Capture the cell that displays the provided text and extract its [x, y] central coordinate. 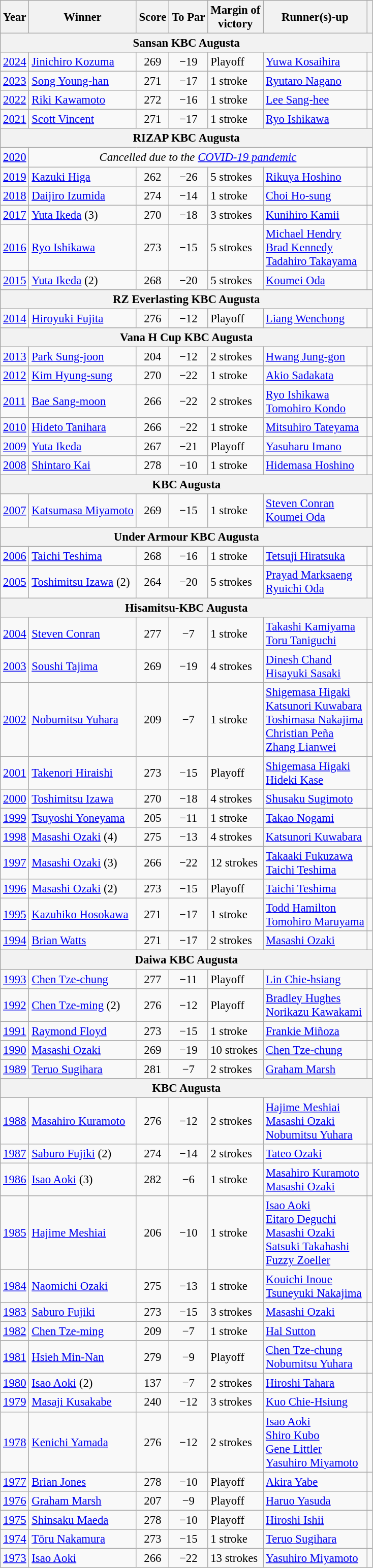
Toshimitsu Izawa (2) [82, 582]
Dinesh Chand Hisayuki Sasaki [315, 666]
Michael Hendry Brad Kennedy Tadahiro Takayama [315, 247]
−21 [189, 447]
Prayad Marksaeng Ryuichi Oda [315, 582]
Bradley Hughes Norikazu Kawakami [315, 1005]
Raymond Floyd [82, 1031]
Park Sung-joon [82, 356]
Lin Chie-hsiang [315, 979]
Isao Aoki [82, 1558]
Runner(s)-up [315, 17]
Akira Yabe [315, 1482]
To Par [189, 17]
Isao Aoki (2) [82, 1383]
Daiwa KBC Augusta [186, 960]
Yuta Ikeda (2) [82, 280]
−6 [189, 1180]
Sansan KBC Augusta [186, 43]
Masahiro Kuramoto Masashi Ozaki [315, 1180]
RZ Everlasting KBC Augusta [186, 299]
13 strokes [236, 1558]
1984 [15, 1286]
2024 [15, 62]
Masaji Kusakabe [82, 1403]
Bae Sang-moon [82, 402]
2009 [15, 447]
Liang Wenchong [315, 318]
Brian Watts [82, 941]
Chen Tze-ming (2) [82, 1005]
Shinsaku Maeda [82, 1520]
Hiroyuki Fujita [82, 318]
2003 [15, 666]
1993 [15, 979]
Tsuyoshi Yoneyama [82, 818]
Yuwa Kosaihira [315, 62]
1973 [15, 1558]
206 [152, 1233]
12 strokes [236, 863]
207 [152, 1500]
Koumei Oda [315, 280]
2002 [15, 720]
Steven Conran Koumei Oda [315, 511]
Shintaro Kai [82, 465]
Naomichi Ozaki [82, 1286]
281 [152, 1069]
2023 [15, 81]
279 [152, 1357]
1991 [15, 1031]
Hidemasa Hoshino [315, 465]
1980 [15, 1383]
Kazuhiko Hosokawa [82, 915]
2018 [15, 195]
2000 [15, 799]
Year [15, 17]
1986 [15, 1180]
1983 [15, 1312]
Isao Aoki Shiro Kubo Gene Littler Yasuhiro Miyamoto [315, 1442]
Winner [82, 17]
Soushi Tajima [82, 666]
Vana H Cup KBC Augusta [186, 338]
Takao Nogami [315, 818]
1979 [15, 1403]
Tōru Nakamura [82, 1539]
Isao Aoki (3) [82, 1180]
Shusaku Sugimoto [315, 799]
Riki Kawamoto [82, 100]
Akio Sadakata [315, 376]
2004 [15, 633]
2013 [15, 356]
Katsumasa Miyamoto [82, 511]
1995 [15, 915]
Daijiro Izumida [82, 195]
1982 [15, 1331]
Cancelled due to the COVID-19 pandemic [198, 157]
282 [152, 1180]
Haruo Yasuda [315, 1500]
Jinichiro Kozuma [82, 62]
1978 [15, 1442]
1989 [15, 1069]
Todd Hamilton Tomohiro Maruyama [315, 915]
Hajime Meshiai Masashi Ozaki Nobumitsu Yuhara [315, 1121]
Shigemasa Higaki Katsunori Kuwabara Toshimasa Nakajima Christian Peña Zhang Lianwei [315, 720]
Mitsuhiro Tateyama [315, 427]
Brian Jones [82, 1482]
Kim Hyung-sung [82, 376]
Hsieh Min-Nan [82, 1357]
1999 [15, 818]
10 strokes [236, 1050]
Masashi Ozaki (4) [82, 837]
Hajime Meshiai [82, 1233]
204 [152, 356]
Masashi Ozaki (3) [82, 863]
Choi Ho-sung [315, 195]
1994 [15, 941]
Yuta Ikeda (3) [82, 215]
Kenichi Yamada [82, 1442]
Katsunori Kuwabara [315, 837]
2005 [15, 582]
Lee Sang-hee [315, 100]
Steven Conran [82, 633]
Kunihiro Kamii [315, 215]
205 [152, 818]
Chen Tze-ming [82, 1331]
Hideto Tanihara [82, 427]
Yuta Ikeda [82, 447]
2021 [15, 119]
Takaaki Fukuzawa Taichi Teshima [315, 863]
Shigemasa Higaki Hideki Kase [315, 773]
1974 [15, 1539]
2014 [15, 318]
2010 [15, 427]
Takashi Kamiyama Toru Taniguchi [315, 633]
−26 [189, 177]
Scott Vincent [82, 119]
Takenori Hiraishi [82, 773]
Masashi Ozaki (2) [82, 889]
Hal Sutton [315, 1331]
Kazuki Higa [82, 177]
2007 [15, 511]
264 [152, 582]
Frankie Miñoza [315, 1031]
Ryo Ishikawa Tomohiro Kondo [315, 402]
Hiroshi Ishii [315, 1520]
Yasuhiro Miyamoto [315, 1558]
RIZAP KBC Augusta [186, 139]
240 [152, 1403]
Saburo Fujiki (2) [82, 1154]
Hwang Jung-gon [315, 356]
Saburo Fujiki [82, 1312]
267 [152, 447]
Chen Tze-chung Nobumitsu Yuhara [315, 1357]
1997 [15, 863]
Nobumitsu Yuhara [82, 720]
2015 [15, 280]
1975 [15, 1520]
Rikuya Hoshino [315, 177]
1977 [15, 1482]
Score [152, 17]
Song Young-han [82, 81]
2016 [15, 247]
2020 [15, 157]
2001 [15, 773]
1990 [15, 1050]
2012 [15, 376]
2006 [15, 556]
2017 [15, 215]
2022 [15, 100]
2019 [15, 177]
2011 [15, 402]
1998 [15, 837]
1988 [15, 1121]
Ryutaro Nagano [315, 81]
Kuo Chie-Hsiung [315, 1403]
Under Armour KBC Augusta [186, 537]
262 [152, 177]
2008 [15, 465]
1985 [15, 1233]
Masahiro Kuramoto [82, 1121]
Tetsuji Hiratsuka [315, 556]
Tateo Ozaki [315, 1154]
Hisamitsu-KBC Augusta [186, 608]
Yasuharu Imano [315, 447]
Kouichi Inoue Tsuneyuki Nakajima [315, 1286]
1981 [15, 1357]
Isao Aoki Eitaro Deguchi Masashi Ozaki Satsuki Takahashi Fuzzy Zoeller [315, 1233]
1996 [15, 889]
Margin ofvictory [236, 17]
1992 [15, 1005]
137 [152, 1383]
1987 [15, 1154]
272 [152, 100]
Toshimitsu Izawa [82, 799]
Hiroshi Tahara [315, 1383]
1976 [15, 1500]
